Pinpoint the cell where the given text exists, returning its [X, Y] midpoint coordinate. 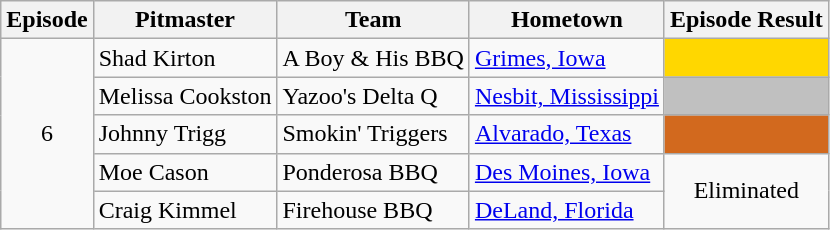
Shad Kirton [185, 58]
A Boy & His BBQ [373, 58]
Team [373, 20]
Episode Result [746, 20]
Ponderosa BBQ [373, 172]
Des Moines, Iowa [566, 172]
DeLand, Florida [566, 210]
Yazoo's Delta Q [373, 96]
Hometown [566, 20]
Moe Cason [185, 172]
Pitmaster [185, 20]
Nesbit, Mississippi [566, 96]
Firehouse BBQ [373, 210]
Episode [47, 20]
Alvarado, Texas [566, 134]
Johnny Trigg [185, 134]
Melissa Cookston [185, 96]
Eliminated [746, 191]
Grimes, Iowa [566, 58]
Craig Kimmel [185, 210]
Smokin' Triggers [373, 134]
6 [47, 134]
